Capture the cell that displays the provided text and extract its [x, y] central coordinate. 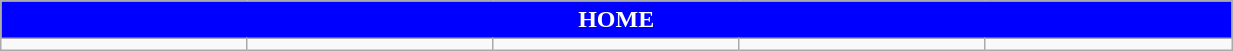
HOME [616, 20]
